Detect which cell encompasses the target text, then output its [X, Y] center coordinate. 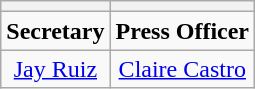
Claire Castro [182, 69]
Secretary [56, 31]
Jay Ruiz [56, 69]
Press Officer [182, 31]
